Determine the (x, y) coordinate at the center of the cell enclosing the given text.  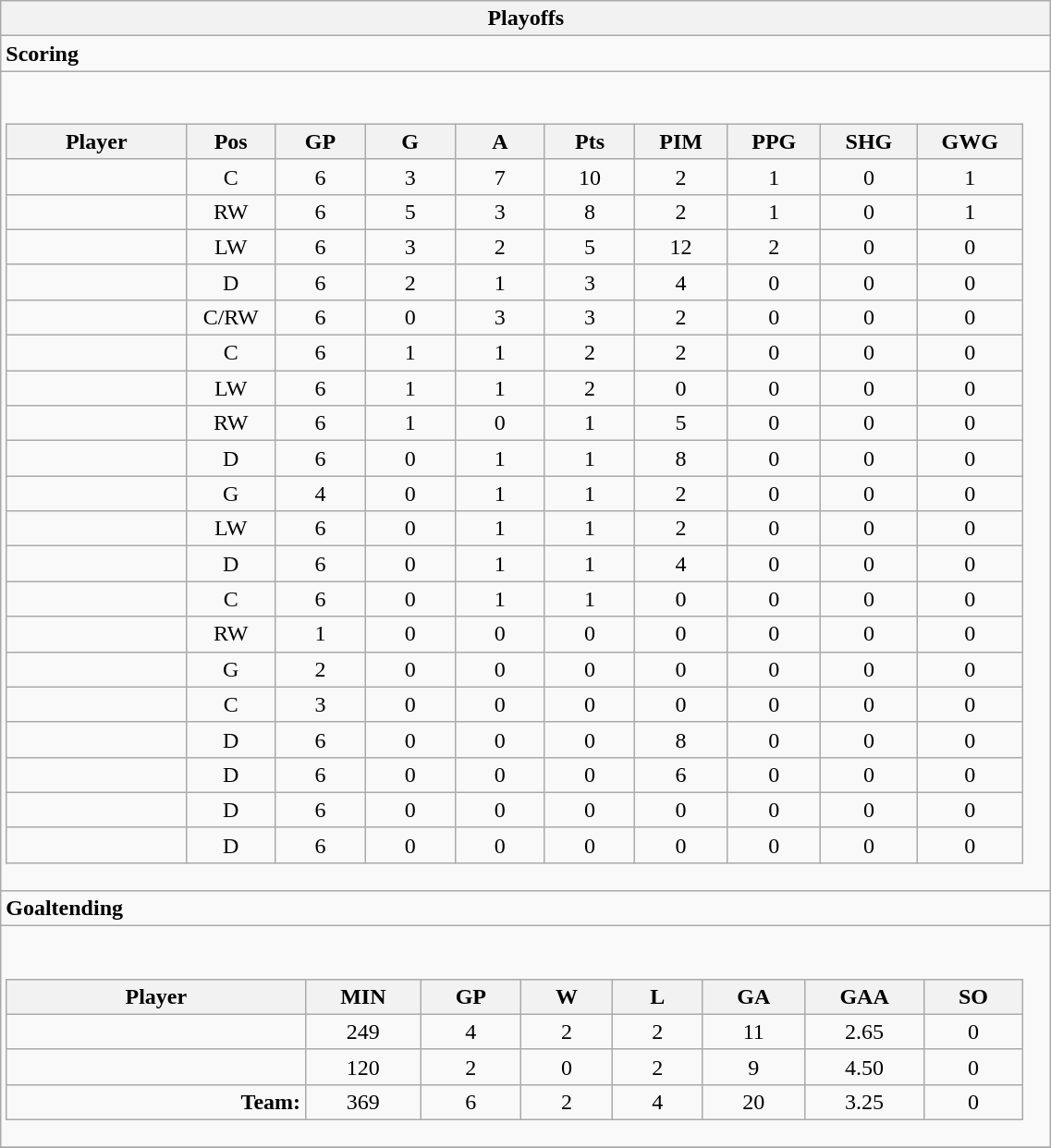
Scoring (526, 54)
GAA (864, 996)
12 (681, 247)
PPG (775, 141)
4.50 (864, 1067)
GWG (971, 141)
MIN (363, 996)
SO (972, 996)
11 (754, 1032)
SHG (869, 141)
3.25 (864, 1102)
Goaltending (526, 909)
C/RW (230, 317)
2.65 (864, 1032)
7 (499, 177)
L (658, 996)
Playoffs (526, 18)
PIM (681, 141)
A (499, 141)
Team: (156, 1102)
GA (754, 996)
W (568, 996)
120 (363, 1067)
20 (754, 1102)
Pos (230, 141)
369 (363, 1102)
9 (754, 1067)
10 (590, 177)
249 (363, 1032)
Pts (590, 141)
Player MIN GP W L GA GAA SO 249 4 2 2 11 2.65 0 120 2 0 2 9 4.50 0 Team: 369 6 2 4 20 3.25 0 (526, 1037)
